Detect which cell encompasses the target text, then output its (x, y) center coordinate. 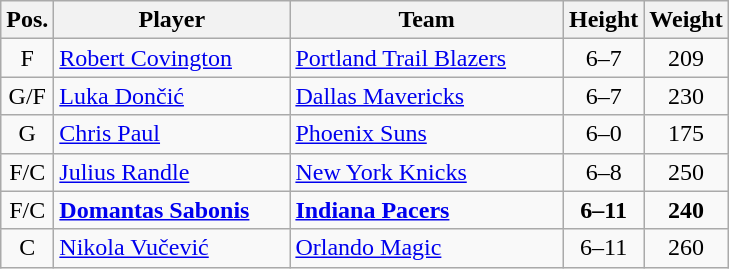
G (28, 134)
Nikola Vučević (172, 248)
F (28, 58)
6–8 (603, 172)
Indiana Pacers (427, 210)
240 (686, 210)
Dallas Mavericks (427, 96)
250 (686, 172)
209 (686, 58)
Domantas Sabonis (172, 210)
260 (686, 248)
Luka Dončić (172, 96)
6–0 (603, 134)
Player (172, 20)
Portland Trail Blazers (427, 58)
Height (603, 20)
New York Knicks (427, 172)
Phoenix Suns (427, 134)
Julius Randle (172, 172)
230 (686, 96)
Pos. (28, 20)
175 (686, 134)
Chris Paul (172, 134)
G/F (28, 96)
Orlando Magic (427, 248)
Weight (686, 20)
Team (427, 20)
Robert Covington (172, 58)
C (28, 248)
